For the text-containing cell, return its midpoint in (x, y) coordinate format. 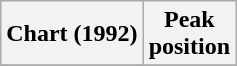
Chart (1992) (72, 34)
Peakposition (189, 34)
